From the cell containing the given text, extract its center point as [X, Y] coordinate. 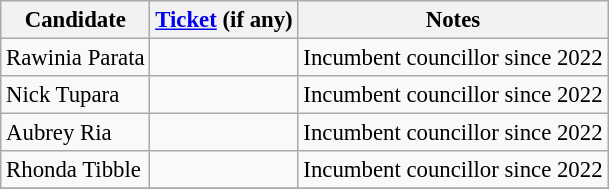
Nick Tupara [76, 95]
Rhonda Tibble [76, 170]
Notes [453, 20]
Rawinia Parata [76, 58]
Candidate [76, 20]
Aubrey Ria [76, 133]
Ticket (if any) [224, 20]
